Pinpoint the cell where the given text exists, returning its (X, Y) midpoint coordinate. 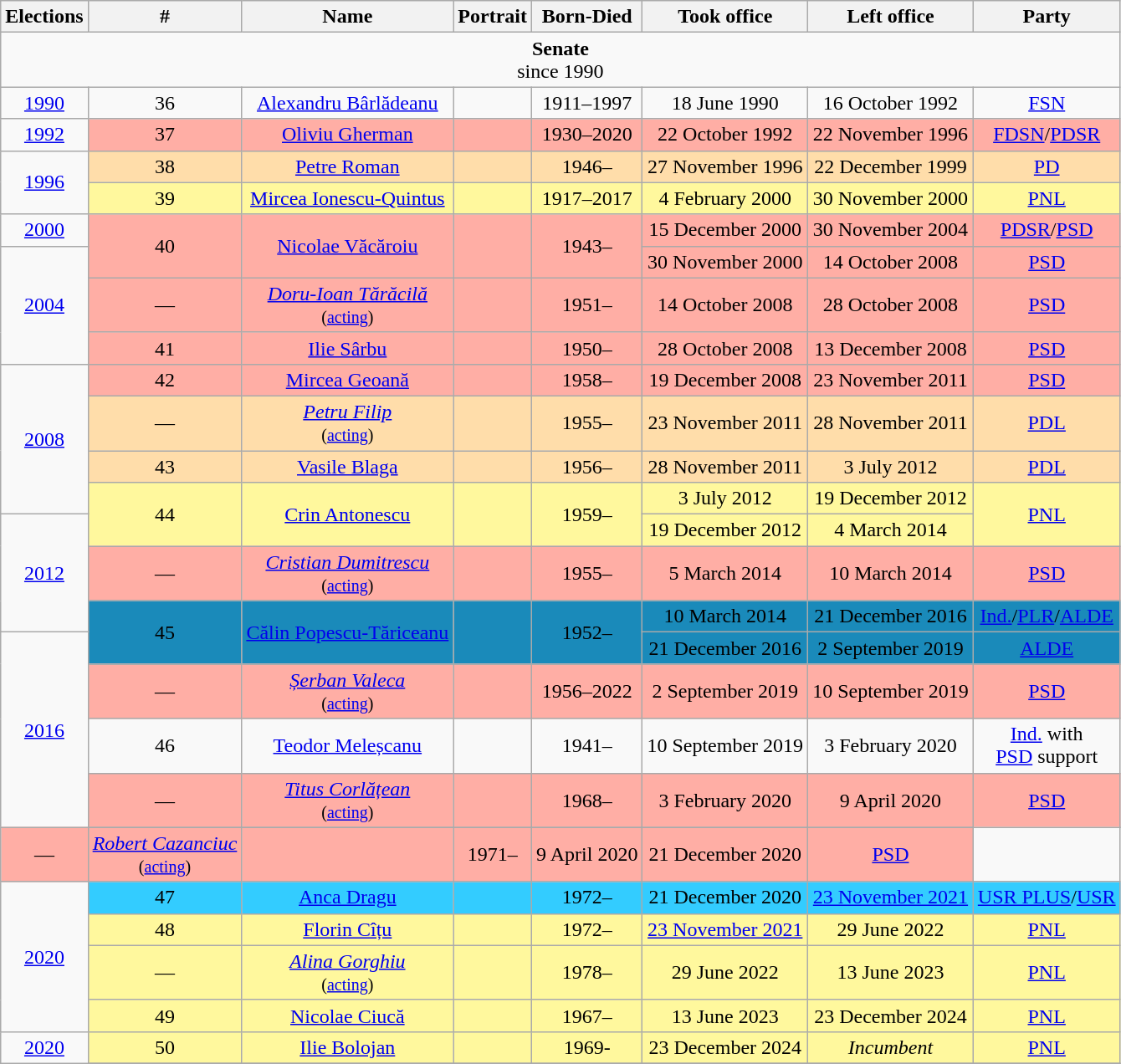
19 December 2008 (725, 380)
1950– (587, 348)
Ind./PLR/ALDE (1047, 616)
1917–2017 (587, 198)
37 (165, 135)
1967– (587, 1015)
# (165, 17)
Ilie Bolojan (348, 1047)
1930–2020 (587, 135)
Cristian Dumitrescu (acting) (348, 574)
1941– (587, 746)
Crin Antonescu (348, 514)
45 (165, 632)
PDSR/PSD (1047, 230)
Robert Cazanciuc (acting) (165, 855)
PD (1047, 166)
43 (165, 466)
1952– (587, 632)
Born-Died (587, 17)
Petre Roman (348, 166)
Teodor Meleșcanu (348, 746)
Anca Dragu (348, 898)
Florin Cîțu (348, 929)
1992 (44, 135)
4 February 2000 (725, 198)
40 (165, 246)
13 December 2008 (891, 348)
2016 (44, 729)
1958– (587, 380)
18 June 1990 (725, 103)
Alexandru Bârlădeanu (348, 103)
27 November 1996 (725, 166)
5 March 2014 (725, 574)
4 March 2014 (891, 530)
1956–2022 (587, 691)
Nicolae Văcăroiu (348, 246)
49 (165, 1015)
ALDE (1047, 648)
Titus Corlățean (acting) (348, 800)
2012 (44, 574)
Ilie Sârbu (348, 348)
Left office (891, 17)
FDSN/PDSR (1047, 135)
22 December 1999 (891, 166)
1951– (587, 304)
Doru-Ioan Tărăcilă (acting) (348, 304)
16 October 1992 (891, 103)
1959– (587, 514)
Senate since 1990 (560, 60)
1956– (587, 466)
Incumbent (891, 1047)
Oliviu Gherman (348, 135)
2004 (44, 304)
38 (165, 166)
1971– (493, 855)
44 (165, 514)
Name (348, 17)
2008 (44, 438)
Elections (44, 17)
50 (165, 1047)
Nicolae Ciucă (348, 1015)
47 (165, 898)
Ind. withPSD support (1047, 746)
Party (1047, 17)
39 (165, 198)
Mircea Geoană (348, 380)
22 November 1996 (891, 135)
Alina Gorghiu (acting) (348, 972)
FSN (1047, 103)
46 (165, 746)
Petru Filip (acting) (348, 423)
1911–1997 (587, 103)
Vasile Blaga (348, 466)
Șerban Valeca (acting) (348, 691)
Portrait (493, 17)
36 (165, 103)
22 October 1992 (725, 135)
1990 (44, 103)
48 (165, 929)
1946– (587, 166)
30 November 2004 (891, 230)
1978– (587, 972)
USR PLUS/USR (1047, 898)
41 (165, 348)
1969- (587, 1047)
42 (165, 380)
Mircea Ionescu-Quintus (348, 198)
Took office (725, 17)
1996 (44, 182)
15 December 2000 (725, 230)
1968– (587, 800)
1943– (587, 246)
2000 (44, 230)
Călin Popescu-Tăriceanu (348, 632)
